Find where the given text appears and provide that cell's center as (X, Y) coordinate. 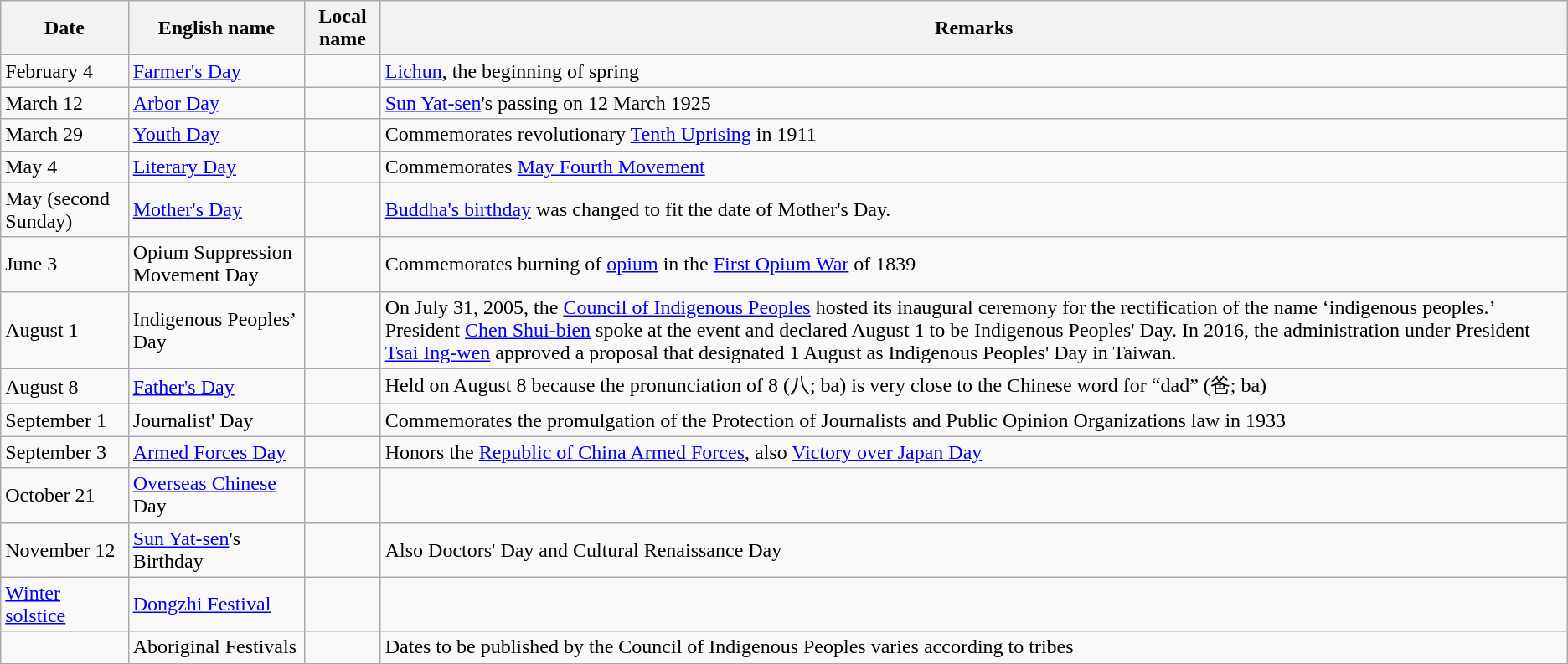
Journalist' Day (216, 420)
Sun Yat-sen's Birthday (216, 549)
June 3 (64, 265)
Held on August 8 because the pronunciation of 8 (八; ba) is very close to the Chinese word for “dad” (爸; ba) (973, 387)
Indigenous Peoples’ Day (216, 330)
September 1 (64, 420)
Literary Day (216, 167)
Opium Suppression Movement Day (216, 265)
Armed Forces Day (216, 452)
Winter solstice (64, 605)
Youth Day (216, 135)
Buddha's birthday was changed to fit the date of Mother's Day. (973, 209)
Local name (343, 28)
Father's Day (216, 387)
Lichun, the beginning of spring (973, 71)
Arbor Day (216, 103)
Farmer's Day (216, 71)
November 12 (64, 549)
October 21 (64, 496)
March 12 (64, 103)
Aboriginal Festivals (216, 647)
English name (216, 28)
Commemorates May Fourth Movement (973, 167)
Remarks (973, 28)
Sun Yat-sen's passing on 12 March 1925 (973, 103)
Commemorates burning of opium in the First Opium War of 1839 (973, 265)
Commemorates the promulgation of the Protection of Journalists and Public Opinion Organizations law in 1933 (973, 420)
Honors the Republic of China Armed Forces, also Victory over Japan Day (973, 452)
Dates to be published by the Council of Indigenous Peoples varies according to tribes (973, 647)
Mother's Day (216, 209)
August 8 (64, 387)
Date (64, 28)
August 1 (64, 330)
September 3 (64, 452)
Also Doctors' Day and Cultural Renaissance Day (973, 549)
May (second Sunday) (64, 209)
Dongzhi Festival (216, 605)
May 4 (64, 167)
February 4 (64, 71)
Commemorates revolutionary Tenth Uprising in 1911 (973, 135)
March 29 (64, 135)
Overseas Chinese Day (216, 496)
